Determine the (x, y) coordinate at the center of the cell enclosing the given text.  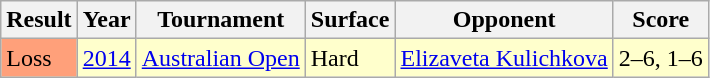
2014 (106, 58)
Tournament (220, 20)
Hard (350, 58)
Result (39, 20)
Opponent (504, 20)
Year (106, 20)
Elizaveta Kulichkova (504, 58)
Loss (39, 58)
Score (660, 20)
Surface (350, 20)
Australian Open (220, 58)
2–6, 1–6 (660, 58)
